Search for the cell housing the specified text and yield its (x, y) center coordinate. 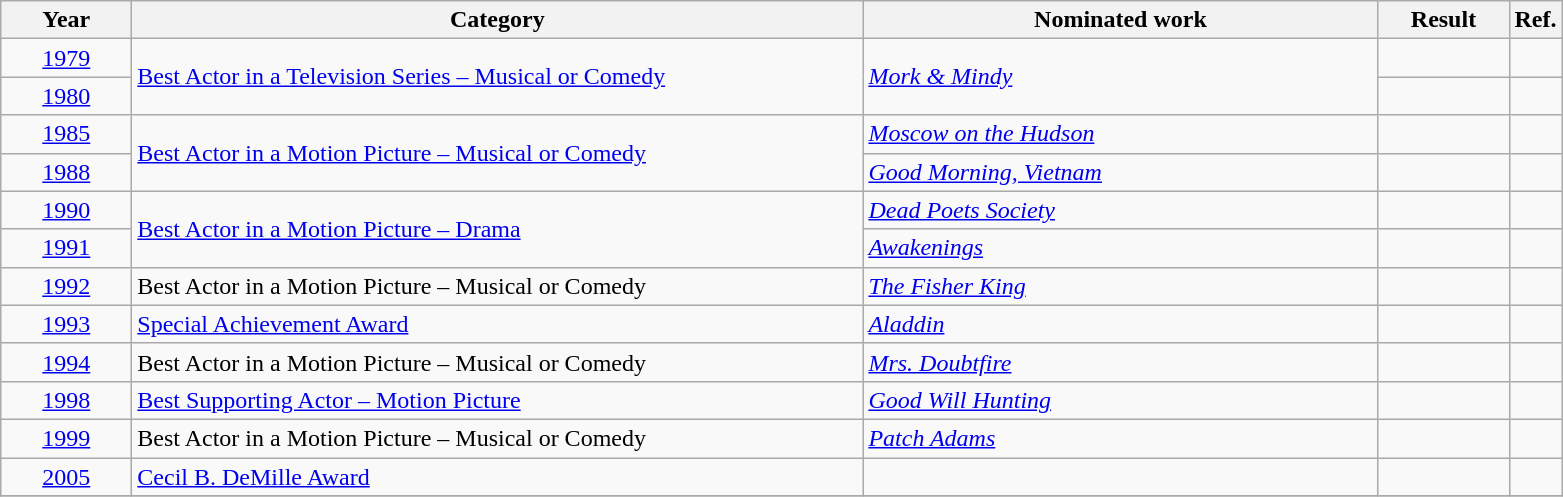
1979 (66, 58)
Best Actor in a Television Series – Musical or Comedy (498, 77)
Mork & Mindy (1120, 77)
Patch Adams (1120, 438)
1990 (66, 210)
Result (1444, 20)
Good Will Hunting (1120, 400)
Nominated work (1120, 20)
Aladdin (1120, 324)
1998 (66, 400)
1980 (66, 96)
Special Achievement Award (498, 324)
Category (498, 20)
Dead Poets Society (1120, 210)
1992 (66, 286)
1999 (66, 438)
1988 (66, 172)
Good Morning, Vietnam (1120, 172)
1993 (66, 324)
Moscow on the Hudson (1120, 134)
Ref. (1536, 20)
Year (66, 20)
1985 (66, 134)
Cecil B. DeMille Award (498, 477)
Best Supporting Actor – Motion Picture (498, 400)
2005 (66, 477)
The Fisher King (1120, 286)
1994 (66, 362)
Mrs. Doubtfire (1120, 362)
1991 (66, 248)
Best Actor in a Motion Picture – Drama (498, 229)
Awakenings (1120, 248)
